Detect which cell encompasses the target text, then output its [x, y] center coordinate. 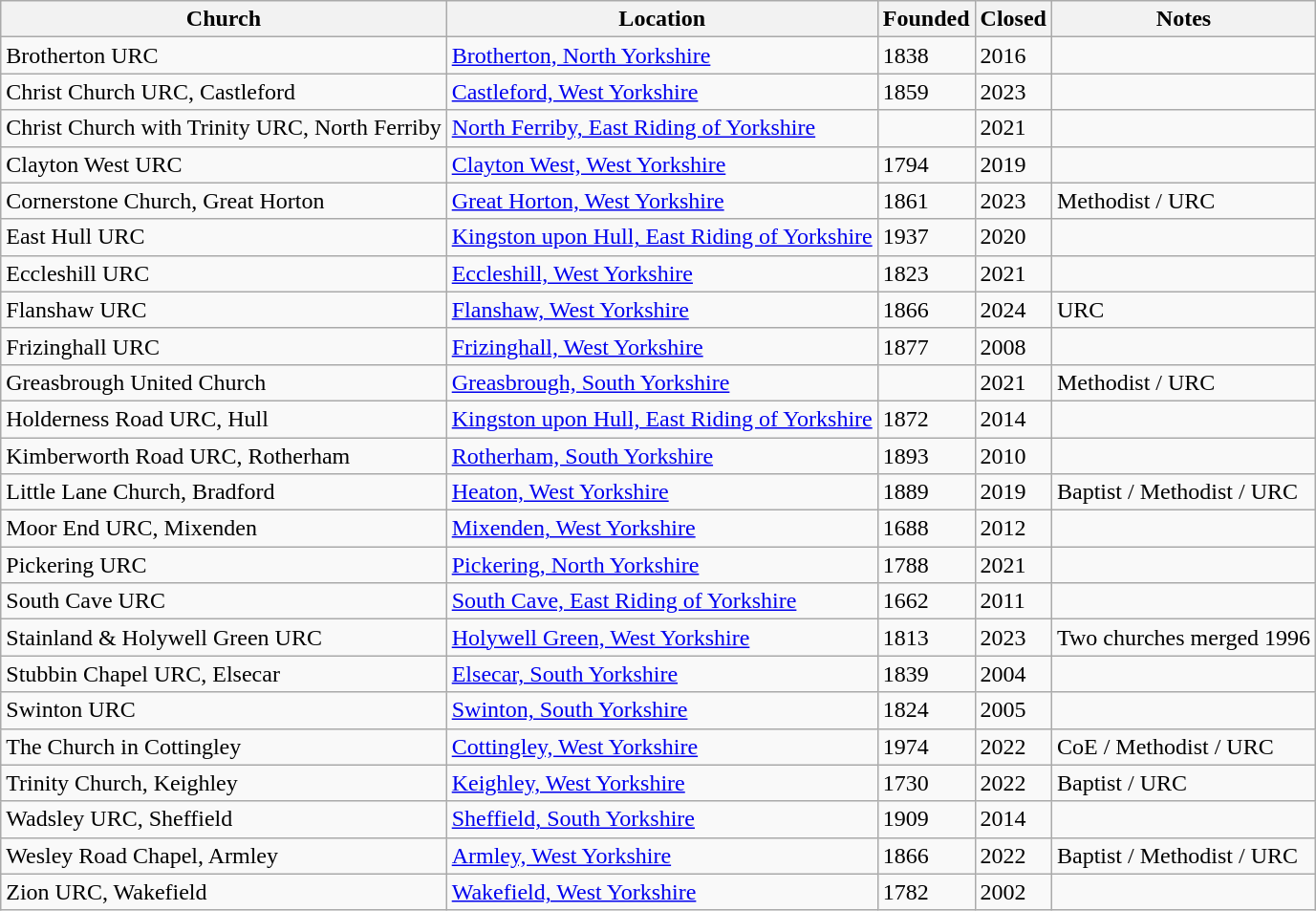
Pickering URC [224, 565]
Sheffield, South Yorkshire [661, 819]
Swinton, South Yorkshire [661, 710]
1813 [926, 638]
URC [1183, 310]
2002 [1013, 892]
1782 [926, 892]
Keighley, West Yorkshire [661, 783]
The Church in Cottingley [224, 747]
1861 [926, 201]
1872 [926, 419]
1893 [926, 456]
Cornerstone Church, Great Horton [224, 201]
1794 [926, 164]
Mixenden, West Yorkshire [661, 529]
Moor End URC, Mixenden [224, 529]
Swinton URC [224, 710]
1859 [926, 92]
1824 [926, 710]
Frizinghall URC [224, 346]
2016 [1013, 55]
Pickering, North Yorkshire [661, 565]
Armley, West Yorkshire [661, 856]
North Ferriby, East Riding of Yorkshire [661, 128]
1877 [926, 346]
1662 [926, 601]
Eccleshill, West Yorkshire [661, 273]
2008 [1013, 346]
Great Horton, West Yorkshire [661, 201]
2010 [1013, 456]
1823 [926, 273]
Baptist / URC [1183, 783]
Greasbrough, South Yorkshire [661, 382]
Christ Church URC, Castleford [224, 92]
Little Lane Church, Bradford [224, 492]
1974 [926, 747]
Flanshaw URC [224, 310]
Christ Church with Trinity URC, North Ferriby [224, 128]
Kimberworth Road URC, Rotherham [224, 456]
Wakefield, West Yorkshire [661, 892]
Heaton, West Yorkshire [661, 492]
Frizinghall, West Yorkshire [661, 346]
Brotherton, North Yorkshire [661, 55]
1889 [926, 492]
1788 [926, 565]
Church [224, 19]
Two churches merged 1996 [1183, 638]
2020 [1013, 237]
Rotherham, South Yorkshire [661, 456]
Holywell Green, West Yorkshire [661, 638]
2024 [1013, 310]
1839 [926, 674]
Stainland & Holywell Green URC [224, 638]
East Hull URC [224, 237]
Clayton West, West Yorkshire [661, 164]
Wesley Road Chapel, Armley [224, 856]
Holderness Road URC, Hull [224, 419]
1838 [926, 55]
1937 [926, 237]
2005 [1013, 710]
Eccleshill URC [224, 273]
Notes [1183, 19]
Flanshaw, West Yorkshire [661, 310]
Founded [926, 19]
Wadsley URC, Sheffield [224, 819]
Closed [1013, 19]
South Cave URC [224, 601]
Clayton West URC [224, 164]
2011 [1013, 601]
Greasbrough United Church [224, 382]
1730 [926, 783]
Brotherton URC [224, 55]
Zion URC, Wakefield [224, 892]
1909 [926, 819]
Castleford, West Yorkshire [661, 92]
CoE / Methodist / URC [1183, 747]
2004 [1013, 674]
1688 [926, 529]
Location [661, 19]
2012 [1013, 529]
Cottingley, West Yorkshire [661, 747]
Trinity Church, Keighley [224, 783]
South Cave, East Riding of Yorkshire [661, 601]
Stubbin Chapel URC, Elsecar [224, 674]
Elsecar, South Yorkshire [661, 674]
